For the text-containing cell, return its midpoint in (x, y) coordinate format. 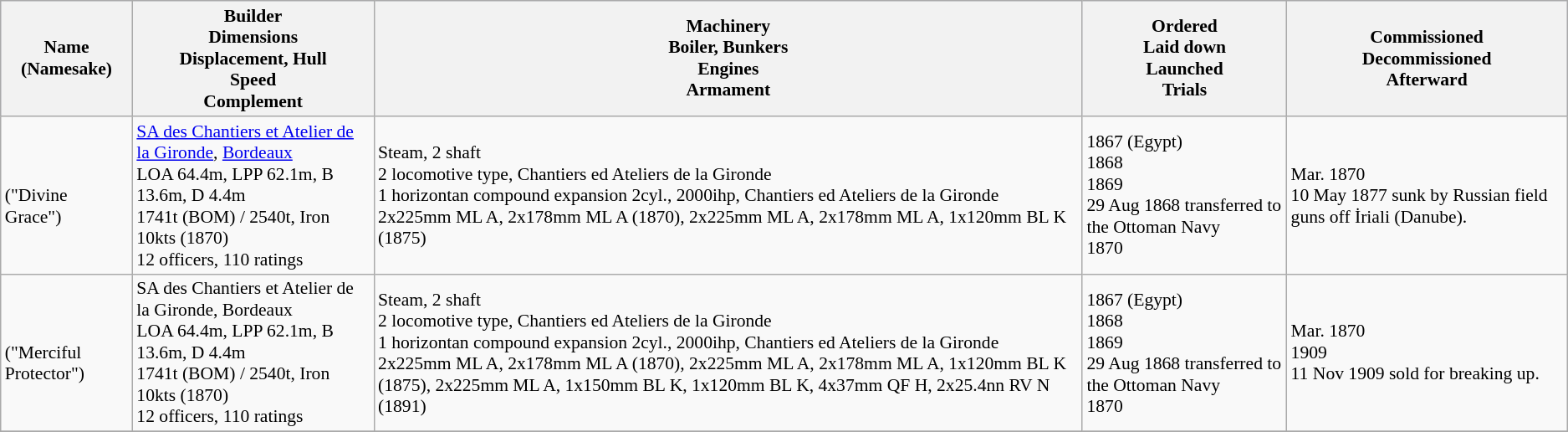
BuilderDimensionsDisplacement, HullSpeedComplement (253, 59)
("Divine Grace") (67, 196)
MachineryBoiler, BunkersEnginesArmament (728, 59)
OrderedLaid downLaunchedTrials (1184, 59)
CommissionedDecommissionedAfterward (1427, 59)
Name(Namesake) (67, 59)
Mar. 187010 May 1877 sunk by Russian field guns off İriali (Danube). (1427, 196)
Mar. 1870190911 Nov 1909 sold for breaking up. (1427, 353)
("Merciful Protector") (67, 353)
